Extract the (X, Y) coordinate from the center of the cell holding the provided text.  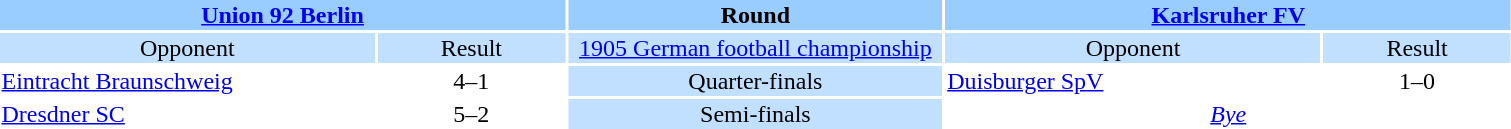
1–0 (1416, 81)
Dresdner SC (188, 114)
Union 92 Berlin (282, 15)
Eintracht Braunschweig (188, 81)
Semi-finals (756, 114)
Round (756, 15)
Karlsruher FV (1228, 15)
Bye (1228, 114)
4–1 (472, 81)
1905 German football championship (756, 48)
Quarter-finals (756, 81)
5–2 (472, 114)
Duisburger SpV (1134, 81)
